Provide the [X, Y] coordinate of the cell's center where the given text is located.  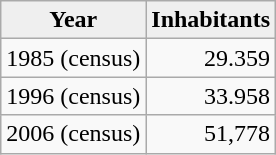
33.958 [211, 96]
1996 (census) [74, 96]
2006 (census) [74, 134]
51,778 [211, 134]
Inhabitants [211, 20]
1985 (census) [74, 58]
Year [74, 20]
29.359 [211, 58]
